Determine the [X, Y] coordinate at the center of the cell enclosing the given text.  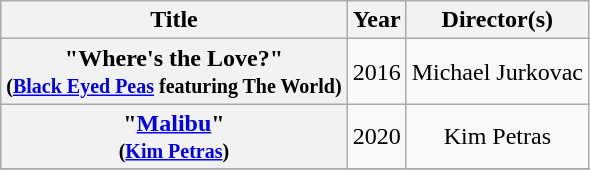
Michael Jurkovac [497, 72]
"Malibu" (Kim Petras) [174, 136]
Kim Petras [497, 136]
2016 [376, 72]
Title [174, 20]
Year [376, 20]
"Where's the Love?" (Black Eyed Peas featuring The World) [174, 72]
2020 [376, 136]
Director(s) [497, 20]
